Pinpoint the cell where the given text exists, returning its [X, Y] midpoint coordinate. 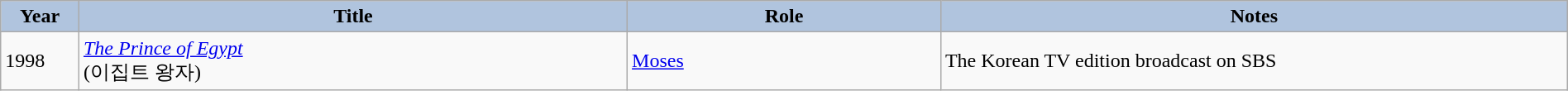
The Prince of Egypt(이집트 왕자) [352, 61]
The Korean TV edition broadcast on SBS [1254, 61]
Year [40, 17]
Moses [784, 61]
Role [784, 17]
Notes [1254, 17]
Title [352, 17]
1998 [40, 61]
